Output the [X, Y] coordinate of the center of the cell containing the given text.  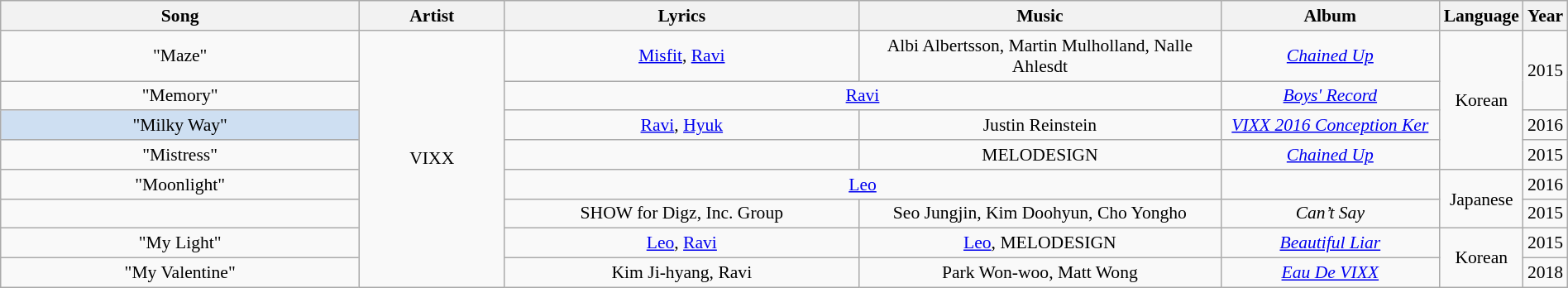
"My Valentine" [180, 272]
Album [1330, 16]
Ravi, Hyuk [681, 125]
"My Light" [180, 243]
Artist [432, 16]
Song [180, 16]
"Maze" [180, 55]
"Milky Way" [180, 125]
Leo [863, 184]
Language [1482, 16]
Justin Reinstein [1040, 125]
Seo Jungjin, Kim Doohyun, Cho Yongho [1040, 214]
VIXX 2016 Conception Ker [1330, 125]
VIXX [432, 158]
Can’t Say [1330, 214]
Eau De VIXX [1330, 272]
Lyrics [681, 16]
Albi Albertsson, Martin Mulholland, Nalle Ahlesdt [1040, 55]
"Memory" [180, 96]
Kim Ji-hyang, Ravi [681, 272]
MELODESIGN [1040, 155]
"Moonlight" [180, 184]
Japanese [1482, 199]
Misfit, Ravi [681, 55]
SHOW for Digz, Inc. Group [681, 214]
Park Won-woo, Matt Wong [1040, 272]
Ravi [863, 96]
Leo, MELODESIGN [1040, 243]
Music [1040, 16]
Year [1545, 16]
Boys' Record [1330, 96]
2018 [1545, 272]
"Mistress" [180, 155]
Leo, Ravi [681, 243]
Beautiful Liar [1330, 243]
